Detect which cell encompasses the target text, then output its (x, y) center coordinate. 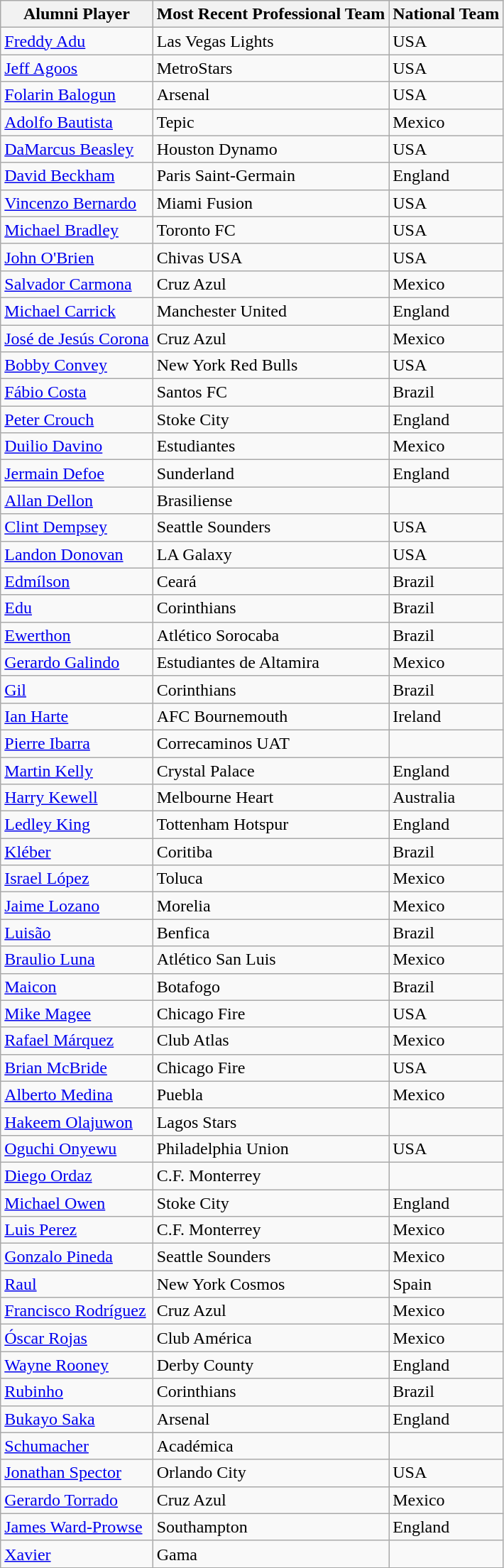
Gil (77, 689)
Morelia (271, 906)
Toronto FC (271, 230)
Ceará (271, 581)
Botafogo (271, 987)
Rubinho (77, 1392)
AFC Bournemouth (271, 716)
Francisco Rodríguez (77, 1311)
Bukayo Saka (77, 1419)
Vincenzo Bernardo (77, 203)
Miami Fusion (271, 203)
James Ward-Prowse (77, 1527)
Gerardo Galindo (77, 662)
Manchester United (271, 311)
National Team (446, 14)
Puebla (271, 1095)
Jeff Agoos (77, 68)
Duilio Davino (77, 446)
Atlético Sorocaba (271, 635)
Orlando City (271, 1473)
Clint Dempsey (77, 527)
Wayne Rooney (77, 1365)
Michael Carrick (77, 311)
Schumacher (77, 1446)
Tottenham Hotspur (271, 825)
Estudiantes (271, 446)
Santos FC (271, 393)
Derby County (271, 1365)
Tepic (271, 122)
Most Recent Professional Team (271, 14)
Michael Owen (77, 1203)
New York Red Bulls (271, 366)
Xavier (77, 1554)
Martin Kelly (77, 770)
Alberto Medina (77, 1095)
Spain (446, 1284)
Gonzalo Pineda (77, 1257)
Brasiliense (271, 500)
Edu (77, 608)
Luisão (77, 933)
Edmílson (77, 581)
Chivas USA (271, 257)
Melbourne Heart (271, 798)
Harry Kewell (77, 798)
Ewerthon (77, 635)
Óscar Rojas (77, 1338)
José de Jesús Corona (77, 339)
Rafael Márquez (77, 1041)
Lagos Stars (271, 1122)
Coritiba (271, 852)
Diego Ordaz (77, 1175)
Luis Perez (77, 1230)
Ledley King (77, 825)
Raul (77, 1284)
Jermain Defoe (77, 473)
Maicon (77, 987)
Club Atlas (271, 1041)
LA Galaxy (271, 554)
Philadelphia Union (271, 1148)
David Beckham (77, 176)
Benfica (271, 933)
Las Vegas Lights (271, 41)
Jonathan Spector (77, 1473)
Pierre Ibarra (77, 743)
Israel López (77, 879)
Gama (271, 1554)
Fábio Costa (77, 393)
MetroStars (271, 68)
Peter Crouch (77, 420)
Estudiantes de Altamira (271, 662)
Paris Saint-Germain (271, 176)
Salvador Carmona (77, 284)
Australia (446, 798)
Freddy Adu (77, 41)
Landon Donovan (77, 554)
Allan Dellon (77, 500)
Houston Dynamo (271, 149)
Ian Harte (77, 716)
Sunderland (271, 473)
Michael Bradley (77, 230)
Correcaminos UAT (271, 743)
Bobby Convey (77, 366)
Folarin Balogun (77, 95)
Gerardo Torrado (77, 1500)
Alumni Player (77, 14)
Crystal Palace (271, 770)
Toluca (271, 879)
Académica (271, 1446)
John O'Brien (77, 257)
Adolfo Bautista (77, 122)
Southampton (271, 1527)
Braulio Luna (77, 960)
Mike Magee (77, 1014)
Kléber (77, 852)
Ireland (446, 716)
Brian McBride (77, 1068)
DaMarcus Beasley (77, 149)
New York Cosmos (271, 1284)
Atlético San Luis (271, 960)
Club América (271, 1338)
Oguchi Onyewu (77, 1148)
Hakeem Olajuwon (77, 1122)
Jaime Lozano (77, 906)
